Identify which cell holds the provided text, then report its [x, y] central coordinate. 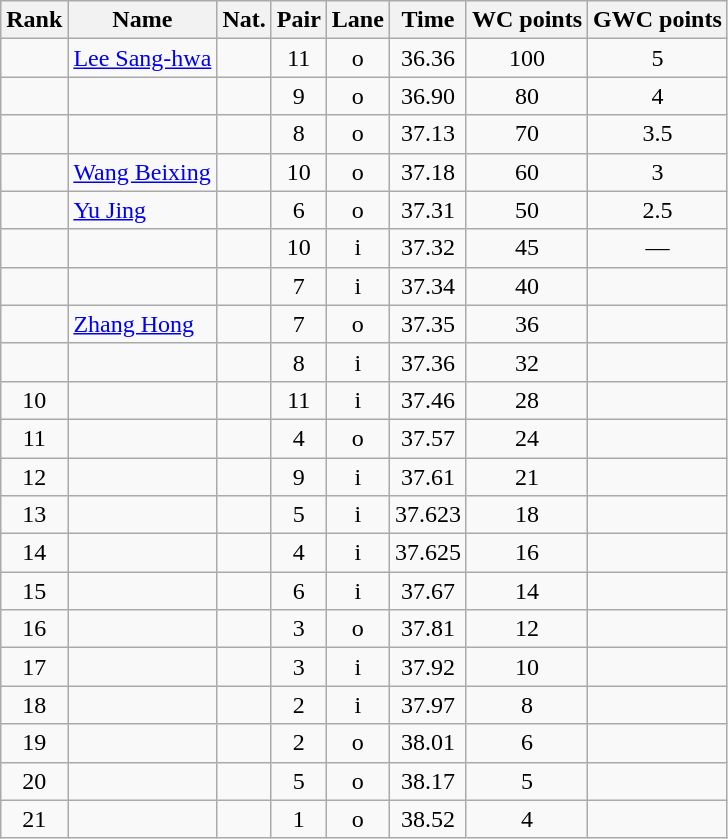
20 [34, 781]
37.34 [428, 286]
32 [526, 362]
Lane [358, 20]
17 [34, 667]
50 [526, 210]
Time [428, 20]
37.36 [428, 362]
37.623 [428, 515]
37.67 [428, 591]
45 [526, 248]
37.13 [428, 134]
24 [526, 438]
Zhang Hong [142, 324]
40 [526, 286]
1 [298, 819]
28 [526, 400]
37.97 [428, 705]
Name [142, 20]
37.31 [428, 210]
37.92 [428, 667]
100 [526, 58]
GWC points [658, 20]
Yu Jing [142, 210]
37.625 [428, 553]
37.81 [428, 629]
38.17 [428, 781]
37.18 [428, 172]
37.35 [428, 324]
3.5 [658, 134]
37.57 [428, 438]
13 [34, 515]
15 [34, 591]
60 [526, 172]
70 [526, 134]
WC points [526, 20]
38.52 [428, 819]
Pair [298, 20]
Lee Sang-hwa [142, 58]
36.90 [428, 96]
36 [526, 324]
38.01 [428, 743]
37.46 [428, 400]
2.5 [658, 210]
— [658, 248]
Wang Beixing [142, 172]
19 [34, 743]
80 [526, 96]
37.61 [428, 477]
Rank [34, 20]
37.32 [428, 248]
Nat. [244, 20]
36.36 [428, 58]
